Determine the [x, y] coordinate at the center of the cell enclosing the given text.  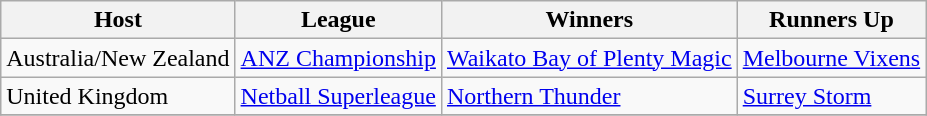
United Kingdom [118, 96]
Surrey Storm [831, 96]
Melbourne Vixens [831, 58]
Netball Superleague [338, 96]
Host [118, 20]
Runners Up [831, 20]
ANZ Championship [338, 58]
Waikato Bay of Plenty Magic [589, 58]
League [338, 20]
Australia/New Zealand [118, 58]
Northern Thunder [589, 96]
Winners [589, 20]
